Identify which cell holds the provided text, then report its [x, y] central coordinate. 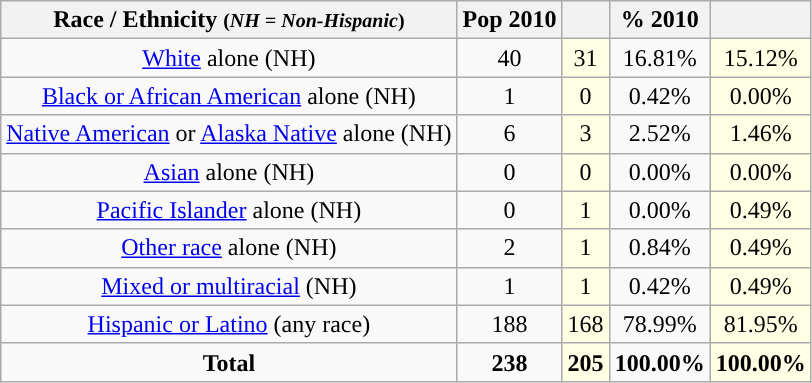
0.84% [660, 248]
Native American or Alaska Native alone (NH) [229, 134]
Other race alone (NH) [229, 248]
% 2010 [660, 20]
White alone (NH) [229, 58]
15.12% [760, 58]
16.81% [660, 58]
78.99% [660, 324]
238 [510, 362]
Asian alone (NH) [229, 172]
31 [586, 58]
2.52% [660, 134]
Pacific Islander alone (NH) [229, 210]
168 [586, 324]
Race / Ethnicity (NH = Non-Hispanic) [229, 20]
Pop 2010 [510, 20]
188 [510, 324]
2 [510, 248]
40 [510, 58]
1.46% [760, 134]
81.95% [760, 324]
Hispanic or Latino (any race) [229, 324]
Mixed or multiracial (NH) [229, 286]
205 [586, 362]
Black or African American alone (NH) [229, 96]
Total [229, 362]
6 [510, 134]
3 [586, 134]
